Locate the cell with the specified text and output its [X, Y] center coordinate. 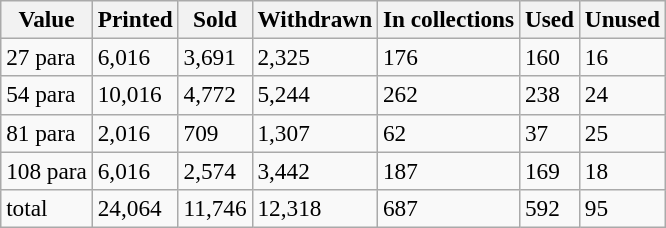
592 [550, 208]
3,691 [215, 57]
37 [550, 133]
11,746 [215, 208]
1,307 [314, 133]
12,318 [314, 208]
Unused [622, 19]
18 [622, 170]
81 para [47, 133]
Withdrawn [314, 19]
187 [448, 170]
25 [622, 133]
160 [550, 57]
10,016 [135, 95]
2,325 [314, 57]
169 [550, 170]
687 [448, 208]
3,442 [314, 170]
In collections [448, 19]
54 para [47, 95]
95 [622, 208]
Used [550, 19]
27 para [47, 57]
Printed [135, 19]
16 [622, 57]
total [47, 208]
176 [448, 57]
Value [47, 19]
108 para [47, 170]
238 [550, 95]
62 [448, 133]
24 [622, 95]
709 [215, 133]
262 [448, 95]
2,016 [135, 133]
2,574 [215, 170]
4,772 [215, 95]
5,244 [314, 95]
24,064 [135, 208]
Sold [215, 19]
